Locate the cell with the specified text and output its [X, Y] center coordinate. 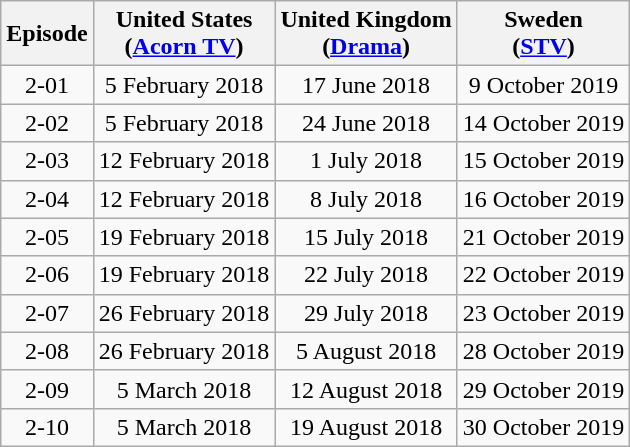
Sweden(STV) [543, 34]
23 October 2019 [543, 313]
1 July 2018 [366, 161]
9 October 2019 [543, 85]
15 October 2019 [543, 161]
2-05 [47, 237]
United Kingdom(Drama) [366, 34]
14 October 2019 [543, 123]
5 August 2018 [366, 351]
Episode [47, 34]
2-01 [47, 85]
12 August 2018 [366, 389]
2-07 [47, 313]
21 October 2019 [543, 237]
2-08 [47, 351]
29 October 2019 [543, 389]
8 July 2018 [366, 199]
2-04 [47, 199]
16 October 2019 [543, 199]
24 June 2018 [366, 123]
30 October 2019 [543, 427]
22 July 2018 [366, 275]
19 August 2018 [366, 427]
United States(Acorn TV) [184, 34]
22 October 2019 [543, 275]
2-09 [47, 389]
2-02 [47, 123]
15 July 2018 [366, 237]
29 July 2018 [366, 313]
17 June 2018 [366, 85]
2-03 [47, 161]
28 October 2019 [543, 351]
2-06 [47, 275]
2-10 [47, 427]
